Identify which cell holds the provided text, then report its (x, y) central coordinate. 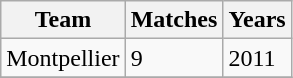
2011 (257, 58)
Years (257, 20)
Matches (174, 20)
9 (174, 58)
Montpellier (63, 58)
Team (63, 20)
